For the text-containing cell, return its midpoint in (X, Y) coordinate format. 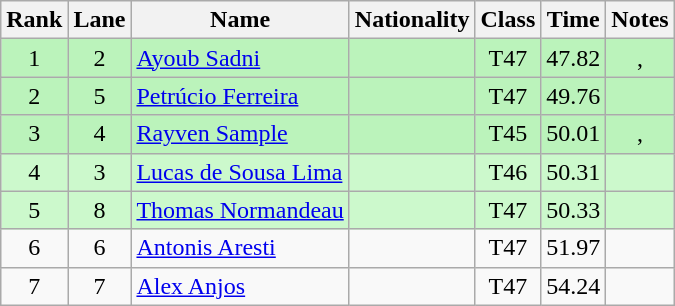
50.31 (574, 172)
Rayven Sample (240, 134)
Thomas Normandeau (240, 210)
8 (100, 210)
Name (240, 20)
T45 (508, 134)
Notes (640, 20)
50.33 (574, 210)
Petrúcio Ferreira (240, 96)
50.01 (574, 134)
1 (34, 58)
Nationality (412, 20)
Time (574, 20)
Class (508, 20)
Antonis Aresti (240, 248)
Alex Anjos (240, 286)
T46 (508, 172)
51.97 (574, 248)
Lane (100, 20)
Lucas de Sousa Lima (240, 172)
49.76 (574, 96)
Ayoub Sadni (240, 58)
47.82 (574, 58)
54.24 (574, 286)
Rank (34, 20)
